Scan for the cell matching the given text and deliver its [X, Y] coordinate at center. 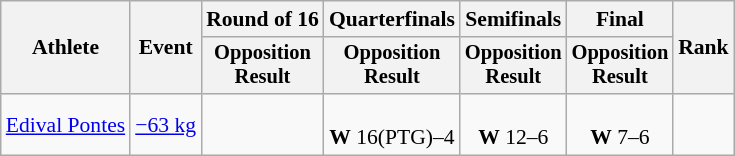
Semifinals [514, 19]
W 7–6 [620, 124]
Rank [704, 48]
W 16(PTG)–4 [392, 124]
Event [166, 48]
Final [620, 19]
Round of 16 [262, 19]
Quarterfinals [392, 19]
Athlete [66, 48]
W 12–6 [514, 124]
Edival Pontes [66, 124]
−63 kg [166, 124]
